Find where the given text appears and provide that cell's center as (X, Y) coordinate. 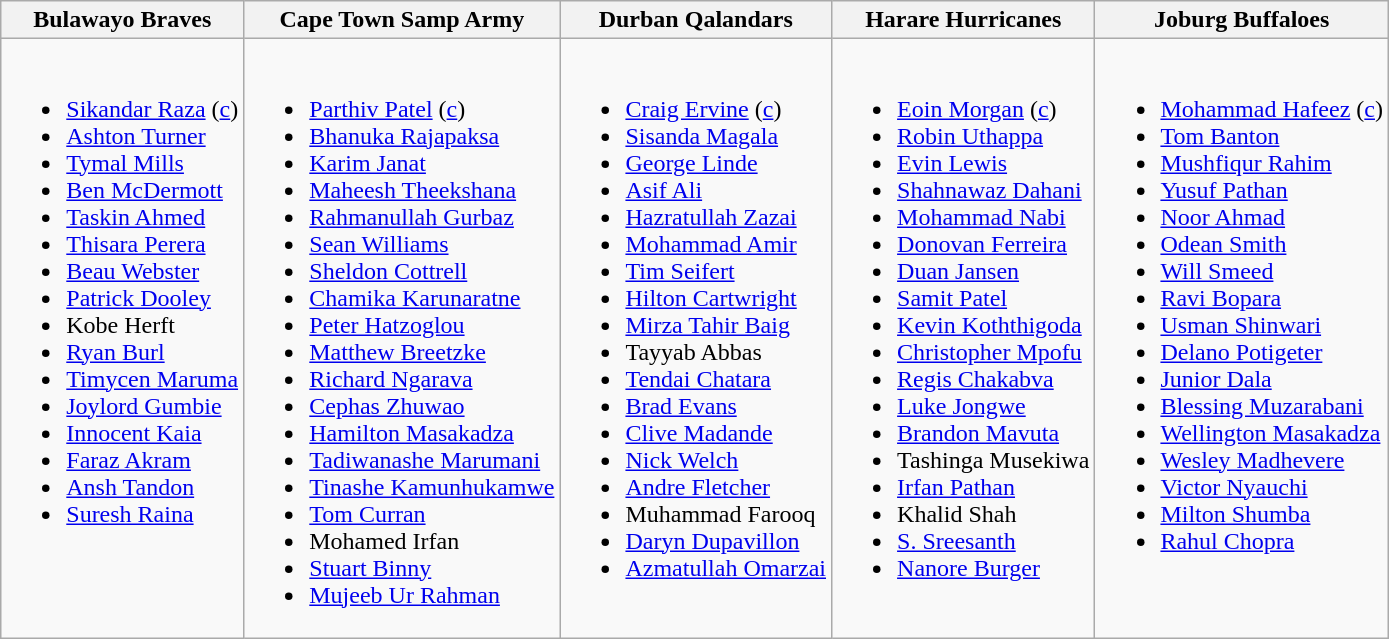
Harare Hurricanes (964, 20)
Joburg Buffaloes (1242, 20)
Bulawayo Braves (122, 20)
Durban Qalandars (696, 20)
Cape Town Samp Army (402, 20)
